Return the [x, y] coordinate for the center point of the cell that contains the specified text.  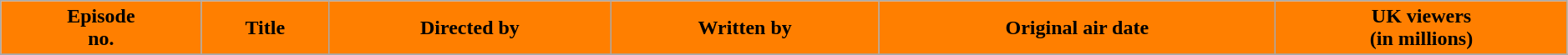
Title [265, 28]
UK viewers(in millions) [1422, 28]
Original air date [1078, 28]
Episodeno. [101, 28]
Written by [745, 28]
Directed by [470, 28]
